Extract the [x, y] coordinate from the center of the cell holding the provided text.  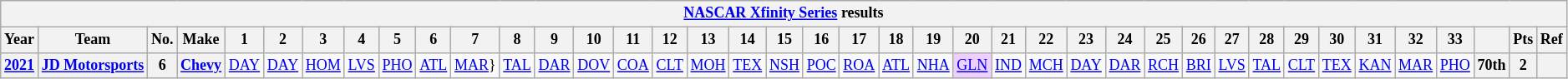
IND [1009, 65]
1 [244, 40]
12 [670, 40]
3 [324, 40]
23 [1086, 40]
8 [517, 40]
24 [1124, 40]
JD Motorsports [92, 65]
MOH [708, 65]
Ref [1552, 40]
GLN [972, 65]
9 [555, 40]
29 [1302, 40]
22 [1046, 40]
17 [859, 40]
ROA [859, 65]
NSH [785, 65]
POC [821, 65]
14 [748, 40]
70th [1492, 65]
MAR [1416, 65]
28 [1266, 40]
MCH [1046, 65]
BRI [1198, 65]
25 [1164, 40]
COA [633, 65]
NHA [933, 65]
RCH [1164, 65]
19 [933, 40]
18 [896, 40]
Make [201, 40]
11 [633, 40]
DOV [594, 65]
15 [785, 40]
HOM [324, 65]
KAN [1375, 65]
27 [1231, 40]
NASCAR Xfinity Series results [784, 13]
Year [20, 40]
10 [594, 40]
20 [972, 40]
5 [398, 40]
32 [1416, 40]
No. [162, 40]
7 [475, 40]
Pts [1524, 40]
33 [1455, 40]
26 [1198, 40]
4 [361, 40]
MAR} [475, 65]
21 [1009, 40]
2021 [20, 65]
31 [1375, 40]
13 [708, 40]
30 [1337, 40]
Team [92, 40]
16 [821, 40]
Chevy [201, 65]
